Provide the [x, y] coordinate of the cell's center where the given text is located.  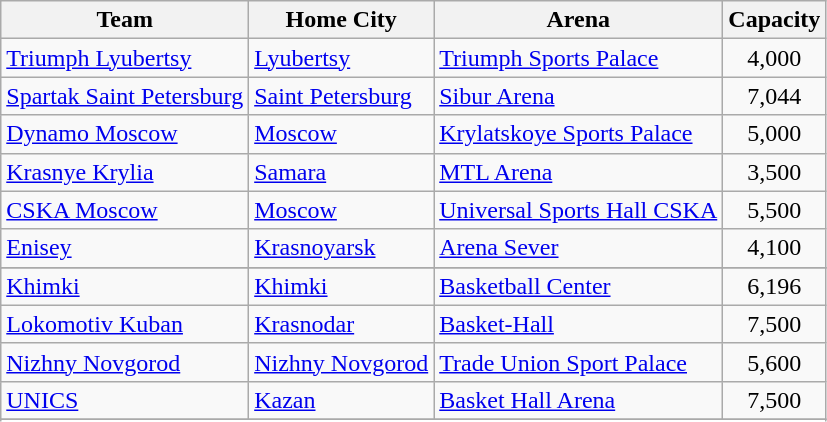
3,500 [774, 172]
Krasnoyarsk [342, 248]
7,044 [774, 96]
Basket Hall Arena [578, 400]
Enisey [125, 248]
4,100 [774, 248]
5,500 [774, 210]
Lokomotiv Kuban [125, 324]
6,196 [774, 286]
Home City [342, 20]
Trade Union Sport Palace [578, 362]
Triumph Lyubertsy [125, 58]
CSKA Moscow [125, 210]
Krasnodar [342, 324]
Basketball Center [578, 286]
Team [125, 20]
Samara [342, 172]
Kazan [342, 400]
Lyubertsy [342, 58]
Triumph Sports Palace [578, 58]
Krasnye Krylia [125, 172]
Spartak Saint Petersburg [125, 96]
Krylatskoye Sports Palace [578, 134]
Arena [578, 20]
Sibur Arena [578, 96]
Dynamo Moscow [125, 134]
5,600 [774, 362]
5,000 [774, 134]
4,000 [774, 58]
Capacity [774, 20]
Basket-Hall [578, 324]
Universal Sports Hall CSKA [578, 210]
Arena Sever [578, 248]
MTL Arena [578, 172]
UNICS [125, 400]
Saint Petersburg [342, 96]
